Output the (X, Y) coordinate of the center of the cell containing the given text.  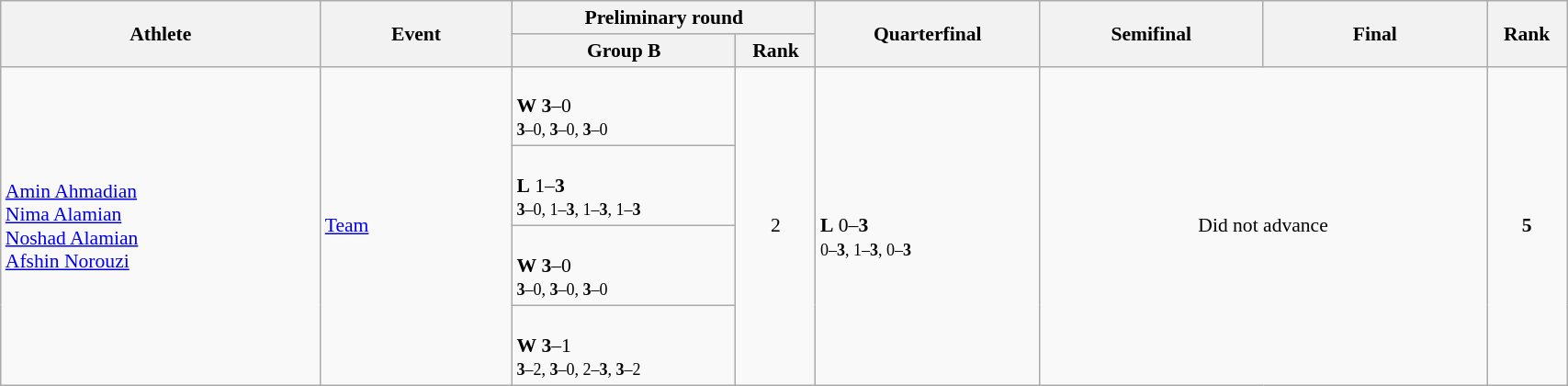
Athlete (161, 33)
Semifinal (1151, 33)
Quarterfinal (928, 33)
Team (417, 225)
5 (1527, 225)
Amin AhmadianNima AlamianNoshad AlamianAfshin Norouzi (161, 225)
L 0–30–3, 1–3, 0–3 (928, 225)
W 3–13–2, 3–0, 2–3, 3–2 (624, 346)
Event (417, 33)
Preliminary round (663, 17)
2 (775, 225)
Did not advance (1262, 225)
Group B (624, 51)
L 1–33–0, 1–3, 1–3, 1–3 (624, 186)
Final (1375, 33)
